For the text-containing cell, return its midpoint in [X, Y] coordinate format. 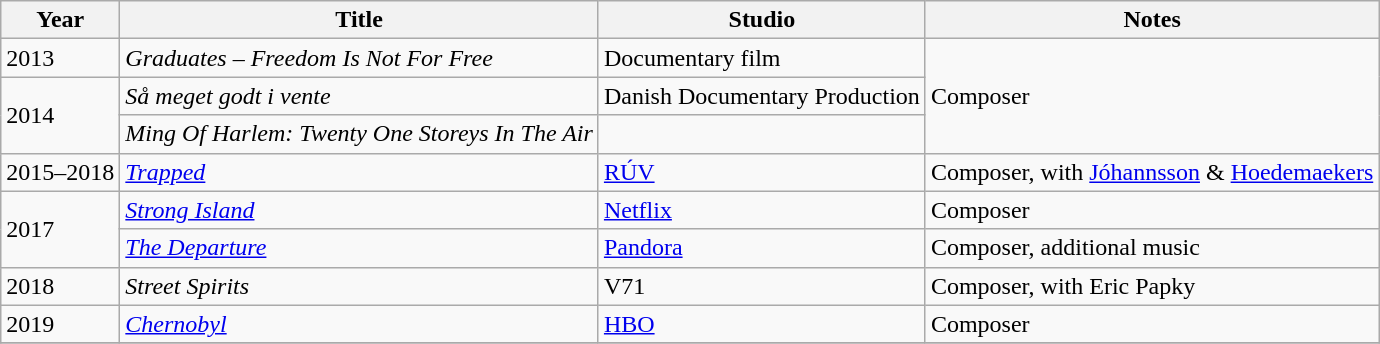
Street Spirits [360, 286]
Documentary film [762, 58]
Studio [762, 20]
Netflix [762, 210]
Chernobyl [360, 324]
Danish Documentary Production [762, 96]
2013 [60, 58]
RÚV [762, 172]
Composer, with Jóhannsson & Hoedemaekers [1152, 172]
Strong Island [360, 210]
Year [60, 20]
V71 [762, 286]
Graduates – Freedom Is Not For Free [360, 58]
2018 [60, 286]
HBO [762, 324]
Så meget godt i vente [360, 96]
Trapped [360, 172]
2019 [60, 324]
2014 [60, 115]
Pandora [762, 248]
Ming Of Harlem: Twenty One Storeys In The Air [360, 134]
Composer, additional music [1152, 248]
Composer, with Eric Papky [1152, 286]
2017 [60, 229]
2015–2018 [60, 172]
Title [360, 20]
The Departure [360, 248]
Notes [1152, 20]
